From the cell containing the given text, extract its center point as [X, Y] coordinate. 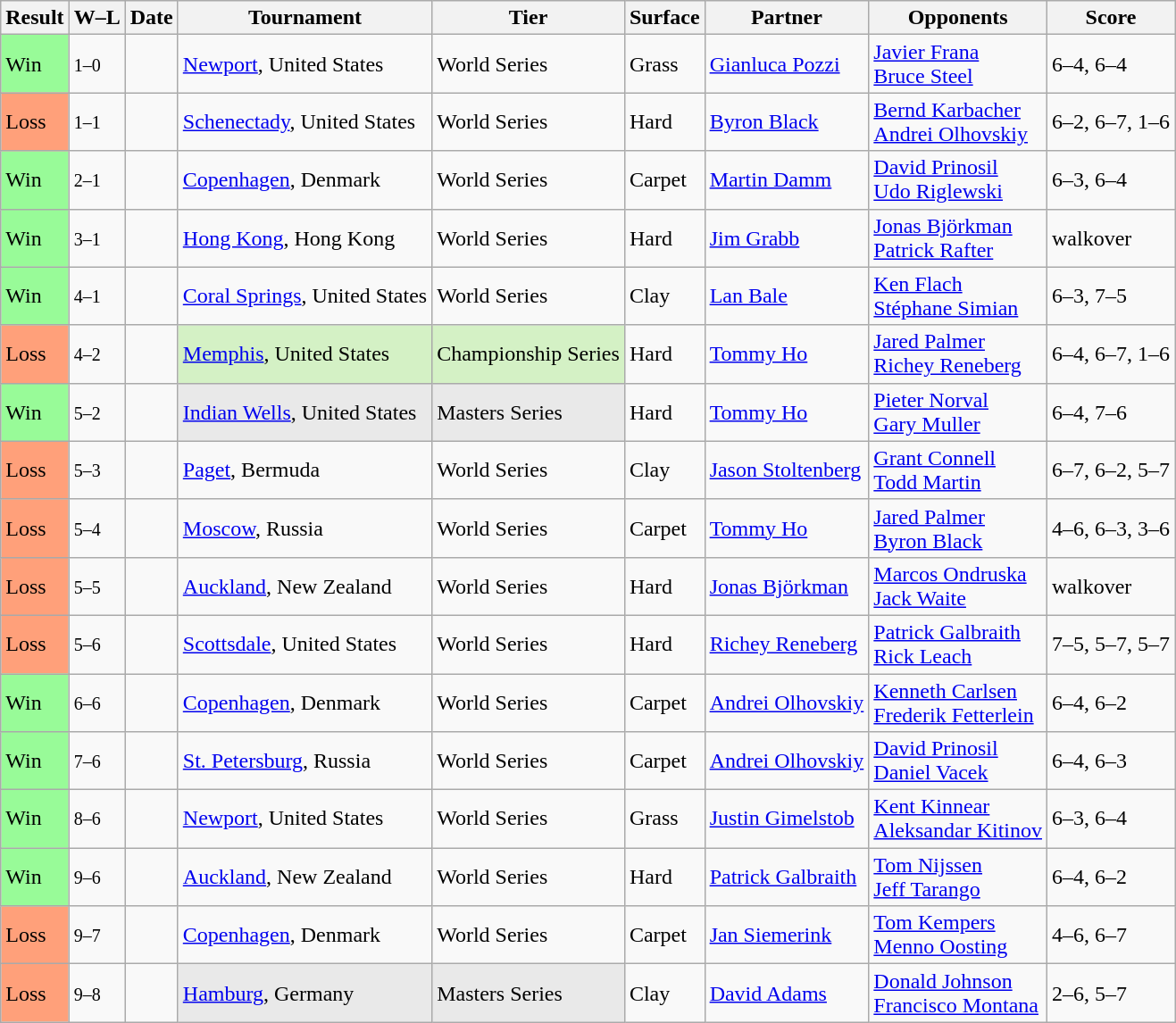
4–6, 6–7 [1111, 936]
Martin Damm [787, 180]
Patrick Galbraith [787, 877]
Jonas Björkman Patrick Rafter [958, 237]
1–1 [96, 121]
9–7 [96, 936]
Jared Palmer Richey Reneberg [958, 353]
5–2 [96, 412]
2–1 [96, 180]
4–1 [96, 296]
David Prinosil Daniel Vacek [958, 761]
5–5 [96, 586]
Coral Springs, United States [304, 296]
6–4, 6–7, 1–6 [1111, 353]
9–8 [96, 993]
Kent Kinnear Aleksandar Kitinov [958, 819]
Scottsdale, United States [304, 645]
Jonas Björkman [787, 586]
W–L [96, 18]
Partner [787, 18]
6–3, 7–5 [1111, 296]
4–2 [96, 353]
Tournament [304, 18]
Moscow, Russia [304, 528]
Jan Siemerink [787, 936]
Jim Grabb [787, 237]
7–6 [96, 761]
Surface [664, 18]
Byron Black [787, 121]
Result [35, 18]
Jason Stoltenberg [787, 470]
Score [1111, 18]
David Prinosil Udo Riglewski [958, 180]
Championship Series [529, 353]
Justin Gimelstob [787, 819]
3–1 [96, 237]
5–3 [96, 470]
6–4, 6–3 [1111, 761]
Paget, Bermuda [304, 470]
Hamburg, Germany [304, 993]
Patrick Galbraith Rick Leach [958, 645]
Kenneth Carlsen Frederik Fetterlein [958, 702]
Bernd Karbacher Andrei Olhovskiy [958, 121]
Tom Nijssen Jeff Tarango [958, 877]
Tier [529, 18]
6–4, 7–6 [1111, 412]
St. Petersburg, Russia [304, 761]
Schenectady, United States [304, 121]
Richey Reneberg [787, 645]
Marcos Ondruska Jack Waite [958, 586]
Indian Wells, United States [304, 412]
9–6 [96, 877]
Gianluca Pozzi [787, 64]
Grant Connell Todd Martin [958, 470]
Javier Frana Bruce Steel [958, 64]
Tom Kempers Menno Oosting [958, 936]
Lan Bale [787, 296]
Opponents [958, 18]
1–0 [96, 64]
7–5, 5–7, 5–7 [1111, 645]
Hong Kong, Hong Kong [304, 237]
6–2, 6–7, 1–6 [1111, 121]
Date [152, 18]
David Adams [787, 993]
8–6 [96, 819]
5–6 [96, 645]
Memphis, United States [304, 353]
Donald Johnson Francisco Montana [958, 993]
6–6 [96, 702]
Ken Flach Stéphane Simian [958, 296]
6–4, 6–4 [1111, 64]
5–4 [96, 528]
4–6, 6–3, 3–6 [1111, 528]
Jared Palmer Byron Black [958, 528]
2–6, 5–7 [1111, 993]
6–7, 6–2, 5–7 [1111, 470]
Pieter Norval Gary Muller [958, 412]
